For the text-containing cell, return its midpoint in [x, y] coordinate format. 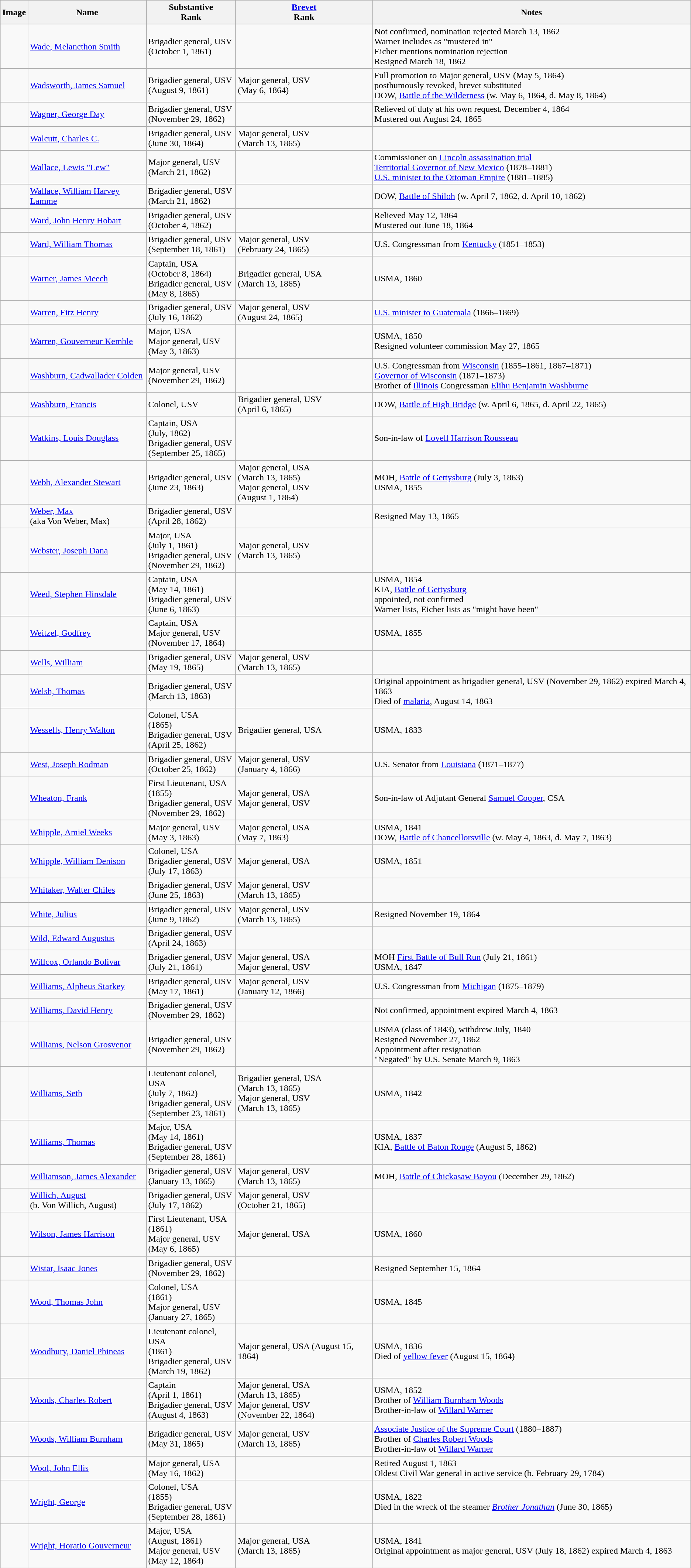
U.S. minister to Guatemala (1866–1869) [532, 312]
USMA, 1837KIA, Battle of Baton Rouge (August 5, 1862) [532, 1142]
Colonel, USA(1861)Major general, USV(January 27, 1865) [191, 1302]
Colonel, USABrigadier general, USV(July 17, 1863) [191, 861]
Major general, USV(January 4, 1866) [304, 764]
USMA, 1841Original appointment as major general, USV (July 18, 1862) expired March 4, 1863 [532, 1546]
Whipple, Amiel Weeks [87, 832]
Brigadier general, USV(July 16, 1862) [191, 312]
Wool, John Ellis [87, 1468]
U.S. Congressman from Kentucky (1851–1853) [532, 244]
USMA, 1855 [532, 633]
Brigadier general, USV(May 19, 1865) [191, 662]
SubstantiveRank [191, 13]
Brigadier general, USV(July 17, 1862) [191, 1200]
Williams, Alpheus Starkey [87, 987]
Warren, Gouverneur Kemble [87, 341]
Welsh, Thomas [87, 691]
Webb, Alexander Stewart [87, 482]
West, Joseph Rodman [87, 764]
Not confirmed, nomination rejected March 13, 1862Warner includes as "mustered in"Eicher mentions nomination rejectionResigned March 18, 1862 [532, 47]
Williams, Nelson Grosvenor [87, 1044]
USMA, 1833 [532, 730]
Warren, Fitz Henry [87, 312]
Major general, USA(May 7, 1863) [304, 832]
Williams, David Henry [87, 1010]
Brigadier general, USV(October 4, 1862) [191, 220]
MOH, Battle of Gettysburg (July 3, 1863)USMA, 1855 [532, 482]
Resigned May 13, 1865 [532, 516]
Brigadier general, USV(June 30, 1864) [191, 138]
USMA, 1854KIA, Battle of Gettysburgappointed, not confirmedWarner lists, Eicher lists as "might have been" [532, 594]
Son-in-law of Adjutant General Samuel Cooper, CSA [532, 798]
First Lieutenant, USA(1861)Major general, USV(May 6, 1865) [191, 1234]
USMA (class of 1843), withdrew July, 1840Resigned November 27, 1862Appointment after resignation"Negated" by U.S. Senate March 9, 1863 [532, 1044]
Major, USA(May 14, 1861)Brigadier general, USV(September 28, 1861) [191, 1142]
Major general, USA (August 15, 1864) [304, 1351]
Watkins, Louis Douglass [87, 439]
Wistar, Isaac Jones [87, 1268]
Lieutenant colonel, USA(1861)Brigadier general, USV(March 19, 1862) [191, 1351]
Wood, Thomas John [87, 1302]
Wells, William [87, 662]
Resigned September 15, 1864 [532, 1268]
Washburn, Cadwallader Colden [87, 375]
Wild, Edward Augustus [87, 939]
U.S. Congressman from Michigan (1875–1879) [532, 987]
USMA, 1850Resigned volunteer commission May 27, 1865 [532, 341]
Relieved May 12, 1864Mustered out June 18, 1864 [532, 220]
Notes [532, 13]
Woodbury, Daniel Phineas [87, 1351]
Walcutt, Charles C. [87, 138]
Major general, USV(March 21, 1862) [191, 167]
USMA, 1842 [532, 1093]
Resigned November 19, 1864 [532, 914]
Wright, George [87, 1502]
Major general, USV(January 12, 1866) [304, 987]
Relieved of duty at his own request, December 4, 1864Mustered out August 24, 1865 [532, 114]
Woods, Charles Robert [87, 1400]
Washburn, Francis [87, 405]
Brigadier general, USV(July 21, 1861) [191, 962]
Brigadier general, USV(May 31, 1865) [191, 1439]
Retired August 1, 1863Oldest Civil War general in active service (b. February 29, 1784) [532, 1468]
Wallace, Lewis "Lew" [87, 167]
First Lieutenant, USA(1855)Brigadier general, USV(November 29, 1862) [191, 798]
Lieutenant colonel, USA(July 7, 1862)Brigadier general, USV(September 23, 1861) [191, 1093]
Webster, Joseph Dana [87, 550]
Major general, USV(November 29, 1862) [191, 375]
Captain(April 1, 1861)Brigadier general, USV(August 4, 1863) [191, 1400]
Major general, USV(May 6, 1864) [304, 85]
Wadsworth, James Samuel [87, 85]
USMA, 1822Died in the wreck of the steamer Brother Jonathan (June 30, 1865) [532, 1502]
U.S. Congressman from Wisconsin (1855–1861, 1867–1871)Governor of Wisconsin (1871–1873)Brother of Illinois Congressman Elihu Benjamin Washburne [532, 375]
Major, USAMajor general, USV(May 3, 1863) [191, 341]
Captain, USA(October 8, 1864)Brigadier general, USV(May 8, 1865) [191, 278]
U.S. Senator from Louisiana (1871–1877) [532, 764]
Brigadier general, USA [304, 730]
Brigadier general, USV(October 25, 1862) [191, 764]
Brigadier general, USV(May 17, 1861) [191, 987]
Brigadier general, USV(March 21, 1862) [191, 196]
Warner, James Meech [87, 278]
BrevetRank [304, 13]
Major general, USA(May 16, 1862) [191, 1468]
Weed, Stephen Hinsdale [87, 594]
Whitaker, Walter Chiles [87, 890]
Brigadier general, USV(April 28, 1862) [191, 516]
Weitzel, Godfrey [87, 633]
Major general, USV(February 24, 1865) [304, 244]
Whipple, William Denison [87, 861]
Willich, August(b. Von Willich, August) [87, 1200]
Brigadier general, USV(September 18, 1861) [191, 244]
Wilson, James Harrison [87, 1234]
Colonel, USV [191, 405]
Original appointment as brigadier general, USV (November 29, 1862) expired March 4, 1863Died of malaria, August 14, 1863 [532, 691]
Ward, John Henry Hobart [87, 220]
Brigadier general, USA(March 13, 1865)Major general, USV(March 13, 1865) [304, 1093]
Captain, USAMajor general, USV(November 17, 1864) [191, 633]
Image [14, 13]
Wagner, George Day [87, 114]
Willcox, Orlando Bolivar [87, 962]
DOW, Battle of High Bridge (w. April 6, 1865, d. April 22, 1865) [532, 405]
MOH, Battle of Chickasaw Bayou (December 29, 1862) [532, 1176]
Major, USA(July 1, 1861)Brigadier general, USV(November 29, 1862) [191, 550]
Colonel, USA(1865)Brigadier general, USV(April 25, 1862) [191, 730]
Commissioner on Lincoln assassination trialTerritorial Governor of New Mexico (1878–1881)U.S. minister to the Ottoman Empire (1881–1885) [532, 167]
USMA, 1852Brother of William Burnham WoodsBrother-in-law of Willard Warner [532, 1400]
Brigadier general, USV(April 24, 1863) [191, 939]
Wheaton, Frank [87, 798]
Brigadier general, USV(June 25, 1863) [191, 890]
Captain, USA(May 14, 1861)Brigadier general, USV(June 6, 1863) [191, 594]
Wessells, Henry Walton [87, 730]
Brigadier general, USV(January 13, 1865) [191, 1176]
Major, USA(August, 1861)Major general, USV(May 12, 1864) [191, 1546]
Captain, USA(July, 1862)Brigadier general, USV(September 25, 1865) [191, 439]
Weber, Max(aka Von Weber, Max) [87, 516]
Major general, USV(October 21, 1865) [304, 1200]
Brigadier general, USA(March 13, 1865) [304, 278]
Major general, USA(March 13, 1865)Major general, USV(November 22, 1864) [304, 1400]
Wade, Melancthon Smith [87, 47]
Brigadier general, USV(April 6, 1865) [304, 405]
Son-in-law of Lovell Harrison Rousseau [532, 439]
Wallace, William Harvey Lamme [87, 196]
Brigadier general, USV(June 9, 1862) [191, 914]
White, Julius [87, 914]
Major general, USA(March 13, 1865) [304, 1546]
Williams, Seth [87, 1093]
Major general, USV(August 24, 1865) [304, 312]
Ward, William Thomas [87, 244]
USMA, 1851 [532, 861]
Brigadier general, USV(June 23, 1863) [191, 482]
Brigadier general, USV(March 13, 1863) [191, 691]
Brigadier general, USV(August 9, 1861) [191, 85]
Major general, USV(May 3, 1863) [191, 832]
MOH First Battle of Bull Run (July 21, 1861)USMA, 1847 [532, 962]
USMA, 1845 [532, 1302]
USMA, 1836Died of yellow fever (August 15, 1864) [532, 1351]
Woods, William Burnham [87, 1439]
Williams, Thomas [87, 1142]
Wright, Horatio Gouverneur [87, 1546]
Williamson, James Alexander [87, 1176]
DOW, Battle of Shiloh (w. April 7, 1862, d. April 10, 1862) [532, 196]
Not confirmed, appointment expired March 4, 1863 [532, 1010]
Brigadier general, USV(October 1, 1861) [191, 47]
Major general, USA(March 13, 1865)Major general, USV(August 1, 1864) [304, 482]
Colonel, USA(1855)Brigadier general, USV(September 28, 1861) [191, 1502]
USMA, 1841DOW, Battle of Chancellorsville (w. May 4, 1863, d. May 7, 1863) [532, 832]
Associate Justice of the Supreme Court (1880–1887)Brother of Charles Robert WoodsBrother-in-law of Willard Warner [532, 1439]
Name [87, 13]
